Detect which cell encompasses the target text, then output its (X, Y) center coordinate. 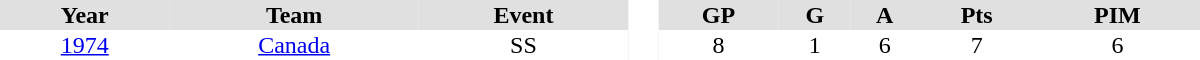
A (885, 15)
Event (524, 15)
8 (718, 45)
7 (976, 45)
Team (294, 15)
PIM (1118, 15)
Canada (294, 45)
SS (524, 45)
1974 (85, 45)
GP (718, 15)
G (815, 15)
Pts (976, 15)
Year (85, 15)
1 (815, 45)
